Extract the [X, Y] coordinate from the center of the cell holding the provided text.  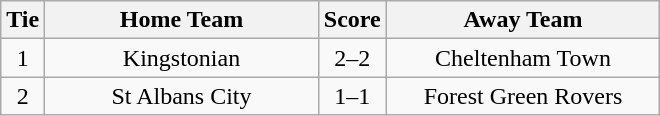
St Albans City [182, 96]
1–1 [352, 96]
Score [352, 20]
Away Team [523, 20]
2 [23, 96]
1 [23, 58]
Forest Green Rovers [523, 96]
Cheltenham Town [523, 58]
Tie [23, 20]
2–2 [352, 58]
Kingstonian [182, 58]
Home Team [182, 20]
